From the cell containing the given text, extract its center point as (X, Y) coordinate. 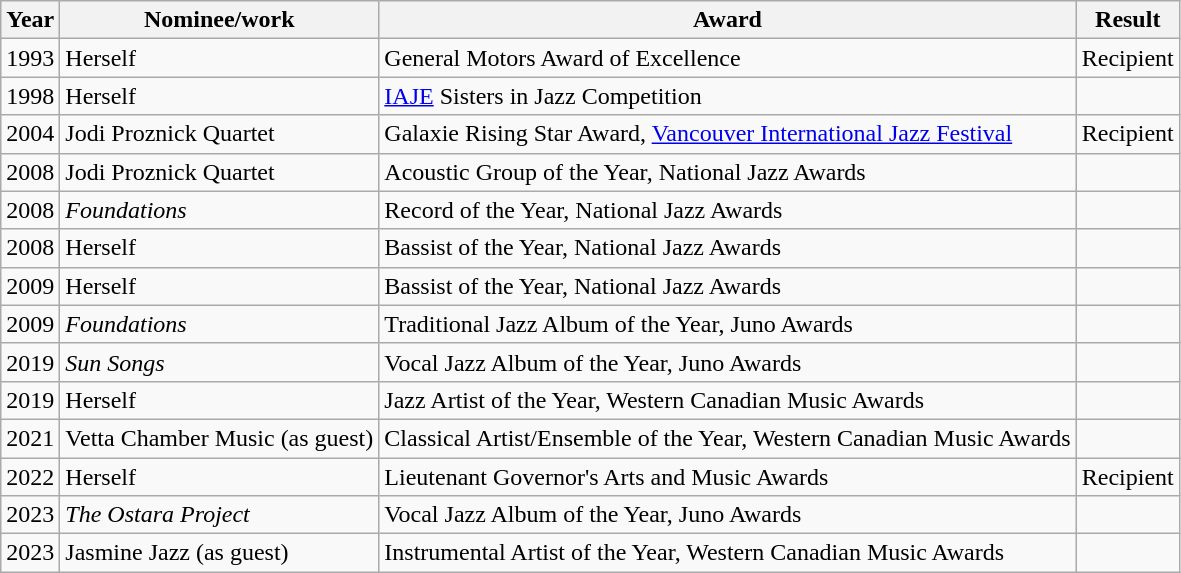
1993 (30, 58)
Year (30, 20)
2021 (30, 438)
Acoustic Group of the Year, National Jazz Awards (728, 172)
Traditional Jazz Album of the Year, Juno Awards (728, 324)
Award (728, 20)
Lieutenant Governor's Arts and Music Awards (728, 477)
Result (1128, 20)
The Ostara Project (220, 515)
Jazz Artist of the Year, Western Canadian Music Awards (728, 400)
Nominee/work (220, 20)
2022 (30, 477)
Galaxie Rising Star Award, Vancouver International Jazz Festival (728, 134)
Vetta Chamber Music (as guest) (220, 438)
Jasmine Jazz (as guest) (220, 553)
Instrumental Artist of the Year, Western Canadian Music Awards (728, 553)
Classical Artist/Ensemble of the Year, Western Canadian Music Awards (728, 438)
2004 (30, 134)
General Motors Award of Excellence (728, 58)
Sun Songs (220, 362)
IAJE Sisters in Jazz Competition (728, 96)
Record of the Year, National Jazz Awards (728, 210)
1998 (30, 96)
